Find where the given text appears and provide that cell's center as (X, Y) coordinate. 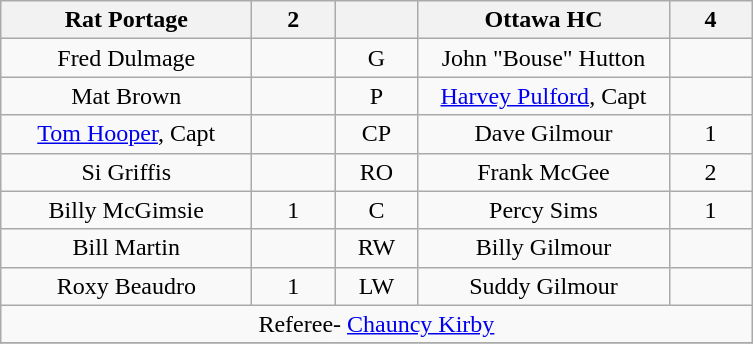
Fred Dulmage (126, 58)
Billy McGimsie (126, 210)
Si Griffis (126, 172)
G (376, 58)
C (376, 210)
4 (710, 20)
Percy Sims (544, 210)
P (376, 96)
Rat Portage (126, 20)
John "Bouse" Hutton (544, 58)
Tom Hooper, Capt (126, 134)
Ottawa HC (544, 20)
Billy Gilmour (544, 248)
CP (376, 134)
Roxy Beaudro (126, 286)
Mat Brown (126, 96)
Referee- Chauncy Kirby (376, 324)
Suddy Gilmour (544, 286)
Harvey Pulford, Capt (544, 96)
Bill Martin (126, 248)
Dave Gilmour (544, 134)
LW (376, 286)
RO (376, 172)
RW (376, 248)
Frank McGee (544, 172)
